For the text-containing cell, return its midpoint in (x, y) coordinate format. 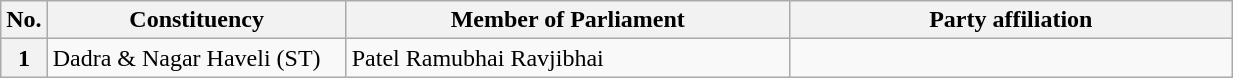
Patel Ramubhai Ravjibhai (568, 58)
No. (24, 20)
Member of Parliament (568, 20)
Constituency (196, 20)
Party affiliation (1010, 20)
1 (24, 58)
Dadra & Nagar Haveli (ST) (196, 58)
